For the text-containing cell, return its midpoint in [x, y] coordinate format. 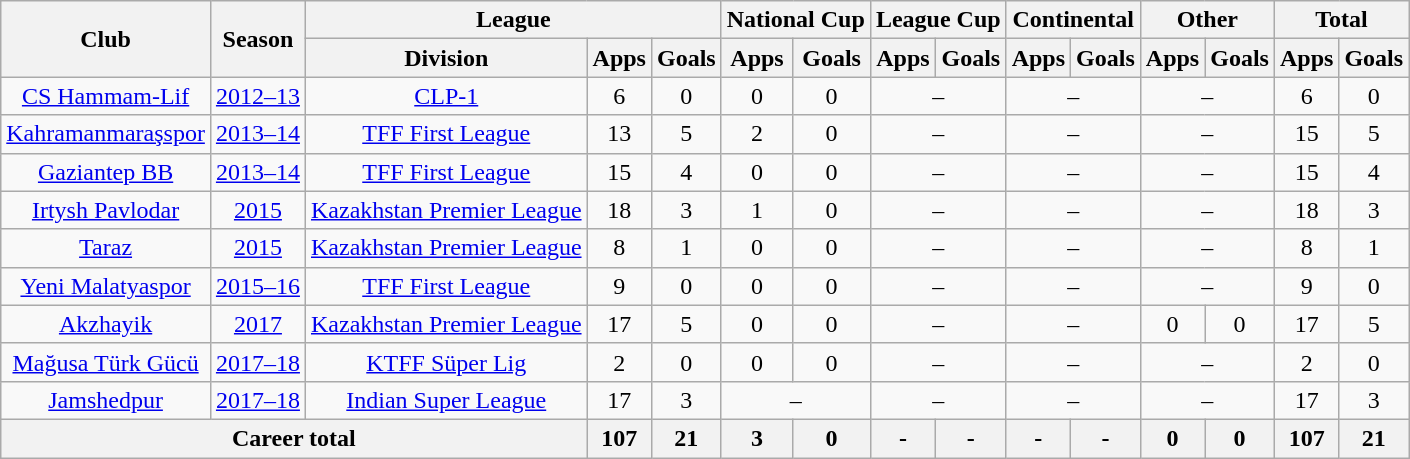
National Cup [796, 20]
Club [106, 39]
CLP-1 [446, 96]
Taraz [106, 248]
Kahramanmaraşspor [106, 134]
2017 [258, 324]
Gaziantep BB [106, 172]
Mağusa Türk Gücü [106, 362]
Career total [294, 438]
Division [446, 58]
League [513, 20]
League Cup [938, 20]
13 [619, 134]
Indian Super League [446, 400]
Season [258, 39]
Jamshedpur [106, 400]
Akzhayik [106, 324]
Continental [1073, 20]
Other [1207, 20]
Yeni Malatyaspor [106, 286]
Total [1341, 20]
Irtysh Pavlodar [106, 210]
CS Hammam-Lif [106, 96]
2012–13 [258, 96]
KTFF Süper Lig [446, 362]
2015–16 [258, 286]
